Pinpoint the cell where the given text exists, returning its (X, Y) midpoint coordinate. 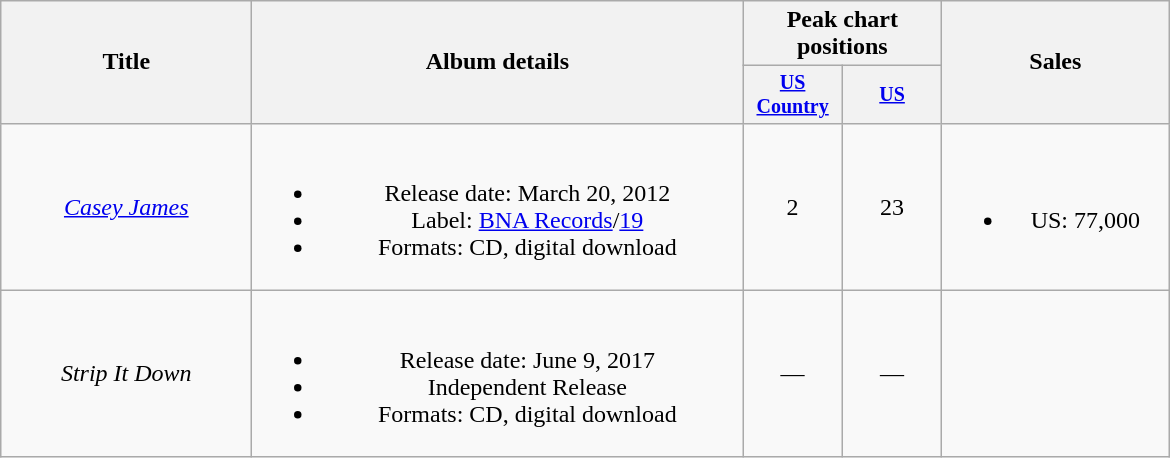
Release date: March 20, 2012Label: BNA Records/19Formats: CD, digital download (498, 206)
US: 77,000 (1056, 206)
Peak chartpositions (842, 34)
Title (126, 62)
Strip It Down (126, 374)
US (892, 94)
23 (892, 206)
Sales (1056, 62)
Album details (498, 62)
Release date: June 9, 2017Independent ReleaseFormats: CD, digital download (498, 374)
Casey James (126, 206)
US Country (792, 94)
2 (792, 206)
